Locate the cell with the specified text and output its (x, y) center coordinate. 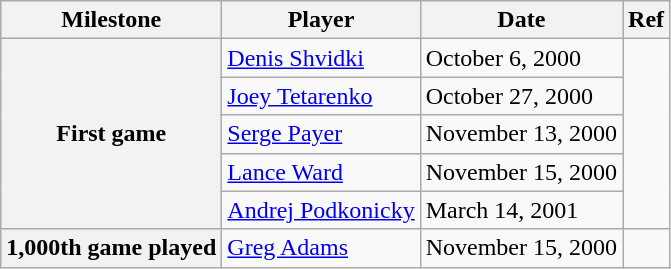
Player (321, 20)
Date (521, 20)
Lance Ward (321, 172)
Greg Adams (321, 248)
Serge Payer (321, 134)
October 27, 2000 (521, 96)
Denis Shvidki (321, 58)
November 13, 2000 (521, 134)
Ref (646, 20)
March 14, 2001 (521, 210)
First game (112, 134)
Andrej Podkonicky (321, 210)
Joey Tetarenko (321, 96)
October 6, 2000 (521, 58)
Milestone (112, 20)
1,000th game played (112, 248)
